Locate the cell with the specified text and output its [x, y] center coordinate. 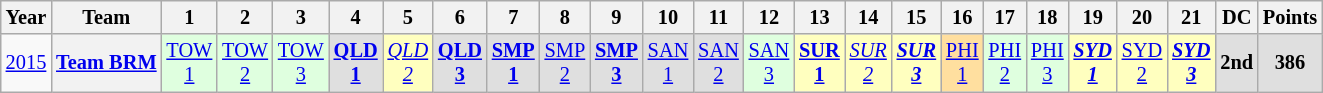
SUR1 [819, 63]
18 [1048, 17]
SAN2 [718, 63]
21 [1191, 17]
17 [1006, 17]
2015 [26, 63]
13 [819, 17]
SAN1 [668, 63]
PHI3 [1048, 63]
19 [1093, 17]
SYD1 [1093, 63]
7 [514, 17]
Team BRM [106, 63]
PHI2 [1006, 63]
Team [106, 17]
SUR3 [916, 63]
12 [769, 17]
3 [301, 17]
386 [1290, 63]
TOW2 [245, 63]
10 [668, 17]
4 [356, 17]
TOW3 [301, 63]
SUR2 [868, 63]
2 [245, 17]
20 [1142, 17]
14 [868, 17]
2nd [1236, 63]
Points [1290, 17]
SYD3 [1191, 63]
1 [189, 17]
PHI1 [962, 63]
Year [26, 17]
SYD2 [1142, 63]
11 [718, 17]
SMP1 [514, 63]
15 [916, 17]
SMP2 [565, 63]
QLD3 [460, 63]
TOW1 [189, 63]
QLD1 [356, 63]
6 [460, 17]
8 [565, 17]
5 [408, 17]
16 [962, 17]
9 [616, 17]
QLD2 [408, 63]
SMP3 [616, 63]
SAN3 [769, 63]
DC [1236, 17]
